Find where the given text appears and provide that cell's center as [x, y] coordinate. 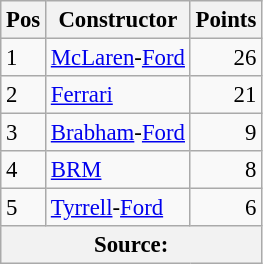
2 [24, 95]
8 [226, 170]
21 [226, 95]
6 [226, 208]
26 [226, 58]
Ferrari [118, 95]
BRM [118, 170]
5 [24, 208]
3 [24, 133]
Brabham-Ford [118, 133]
Source: [132, 245]
Tyrrell-Ford [118, 208]
McLaren-Ford [118, 58]
1 [24, 58]
4 [24, 170]
Points [226, 20]
9 [226, 133]
Constructor [118, 20]
Pos [24, 20]
